Detect which cell encompasses the target text, then output its (x, y) center coordinate. 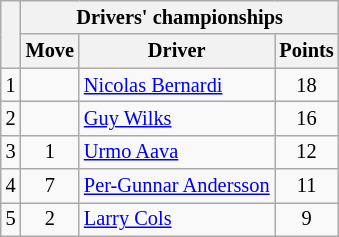
Driver (177, 51)
11 (307, 186)
Nicolas Bernardi (177, 85)
4 (11, 186)
Urmo Aava (177, 152)
Guy Wilks (177, 118)
5 (11, 219)
Drivers' championships (180, 17)
7 (50, 186)
Larry Cols (177, 219)
16 (307, 118)
12 (307, 152)
Points (307, 51)
18 (307, 85)
Per-Gunnar Andersson (177, 186)
3 (11, 152)
9 (307, 219)
Move (50, 51)
